Locate the cell with the specified text and output its (X, Y) center coordinate. 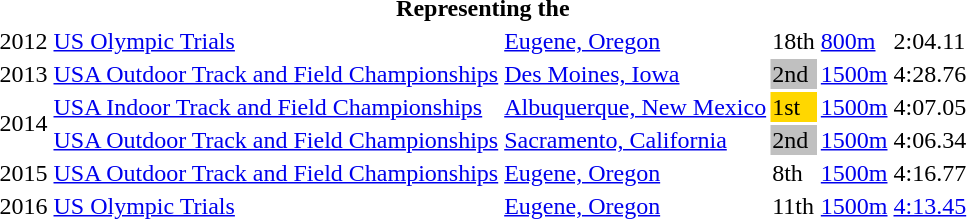
US Olympic Trials (276, 41)
Sacramento, California (636, 140)
USA Indoor Track and Field Championships (276, 107)
18th (794, 41)
800m (854, 41)
Albuquerque, New Mexico (636, 107)
8th (794, 173)
Des Moines, Iowa (636, 74)
1st (794, 107)
